Locate the cell with the specified text and output its (X, Y) center coordinate. 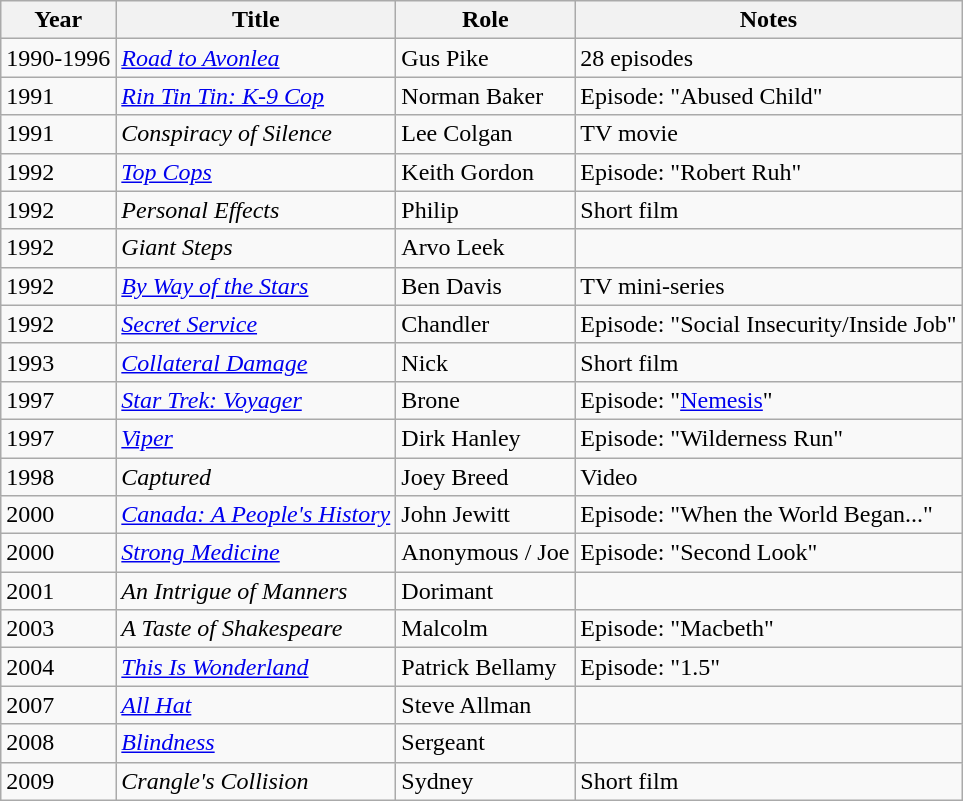
Dorimant (486, 591)
Gus Pike (486, 58)
Episode: "Macbeth" (768, 629)
Giant Steps (256, 248)
Malcolm (486, 629)
Ben Davis (486, 286)
2004 (58, 667)
Top Cops (256, 172)
Episode: "Social Insecurity/Inside Job" (768, 324)
Chandler (486, 324)
Video (768, 477)
Nick (486, 362)
2008 (58, 743)
Star Trek: Voyager (256, 400)
This Is Wonderland (256, 667)
Episode: "Second Look" (768, 553)
Keith Gordon (486, 172)
Strong Medicine (256, 553)
Road to Avonlea (256, 58)
TV movie (768, 134)
Blindness (256, 743)
Episode: "Abused Child" (768, 96)
Rin Tin Tin: K-9 Cop (256, 96)
Arvo Leek (486, 248)
Anonymous / Joe (486, 553)
TV mini-series (768, 286)
1990-1996 (58, 58)
2007 (58, 705)
Notes (768, 20)
Episode: "Nemesis" (768, 400)
Year (58, 20)
Sydney (486, 781)
Norman Baker (486, 96)
By Way of the Stars (256, 286)
An Intrigue of Manners (256, 591)
Philip (486, 210)
1998 (58, 477)
Role (486, 20)
Sergeant (486, 743)
Crangle's Collision (256, 781)
Episode: "Wilderness Run" (768, 438)
Title (256, 20)
Patrick Bellamy (486, 667)
Episode: "When the World Began..." (768, 515)
Collateral Damage (256, 362)
Episode: "Robert Ruh" (768, 172)
28 episodes (768, 58)
2003 (58, 629)
2009 (58, 781)
Lee Colgan (486, 134)
Captured (256, 477)
Episode: "1.5" (768, 667)
Dirk Hanley (486, 438)
John Jewitt (486, 515)
1993 (58, 362)
All Hat (256, 705)
Joey Breed (486, 477)
Brone (486, 400)
Conspiracy of Silence (256, 134)
Canada: A People's History (256, 515)
Secret Service (256, 324)
2001 (58, 591)
Steve Allman (486, 705)
Personal Effects (256, 210)
Viper (256, 438)
A Taste of Shakespeare (256, 629)
